Output the [X, Y] coordinate of the center of the cell containing the given text.  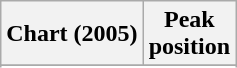
Chart (2005) [72, 34]
Peak position [189, 34]
